From the cell containing the given text, extract its center point as (X, Y) coordinate. 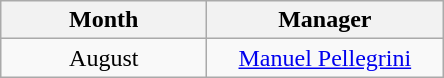
August (104, 58)
Manager (325, 20)
Manuel Pellegrini (325, 58)
Month (104, 20)
